Scan for the cell matching the given text and deliver its (x, y) coordinate at center. 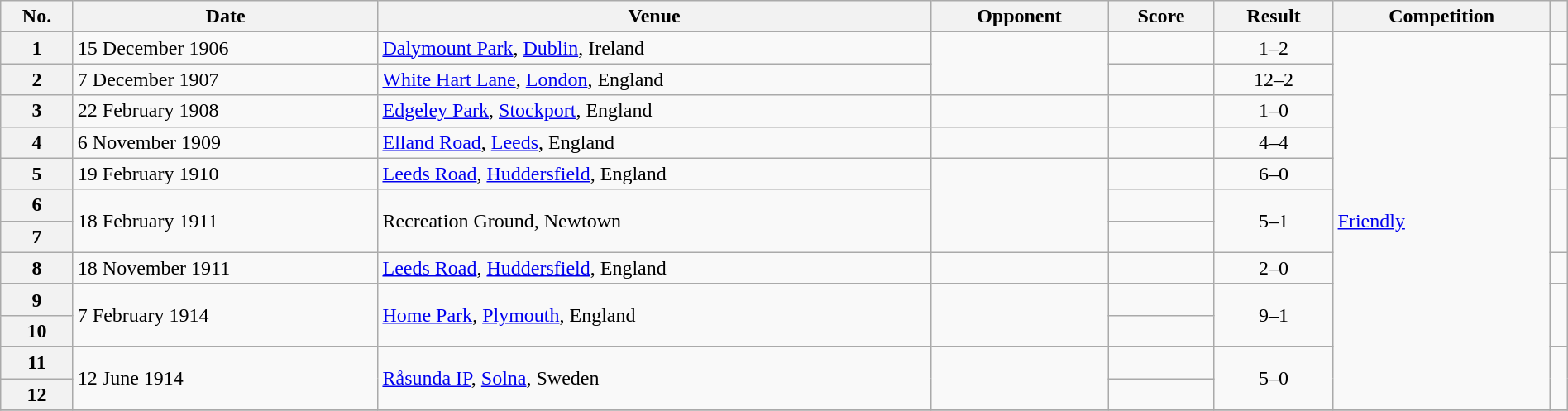
9 (37, 299)
Råsunda IP, Solna, Sweden (654, 378)
Result (1274, 17)
7 December 1907 (225, 79)
18 November 1911 (225, 268)
2–0 (1274, 268)
3 (37, 111)
15 December 1906 (225, 48)
2 (37, 79)
6 November 1909 (225, 142)
12 (37, 394)
Date (225, 17)
Recreation Ground, Newtown (654, 221)
5 (37, 174)
7 (37, 237)
11 (37, 362)
9–1 (1274, 315)
Opponent (1019, 17)
Elland Road, Leeds, England (654, 142)
1–2 (1274, 48)
4 (37, 142)
Friendly (1441, 222)
Edgeley Park, Stockport, England (654, 111)
12–2 (1274, 79)
22 February 1908 (225, 111)
Score (1161, 17)
Home Park, Plymouth, England (654, 315)
10 (37, 331)
6 (37, 205)
1 (37, 48)
Competition (1441, 17)
5–0 (1274, 378)
18 February 1911 (225, 221)
7 February 1914 (225, 315)
12 June 1914 (225, 378)
White Hart Lane, London, England (654, 79)
No. (37, 17)
6–0 (1274, 174)
Dalymount Park, Dublin, Ireland (654, 48)
1–0 (1274, 111)
5–1 (1274, 221)
8 (37, 268)
4–4 (1274, 142)
19 February 1910 (225, 174)
Venue (654, 17)
